Locate the cell with the specified text and output its (x, y) center coordinate. 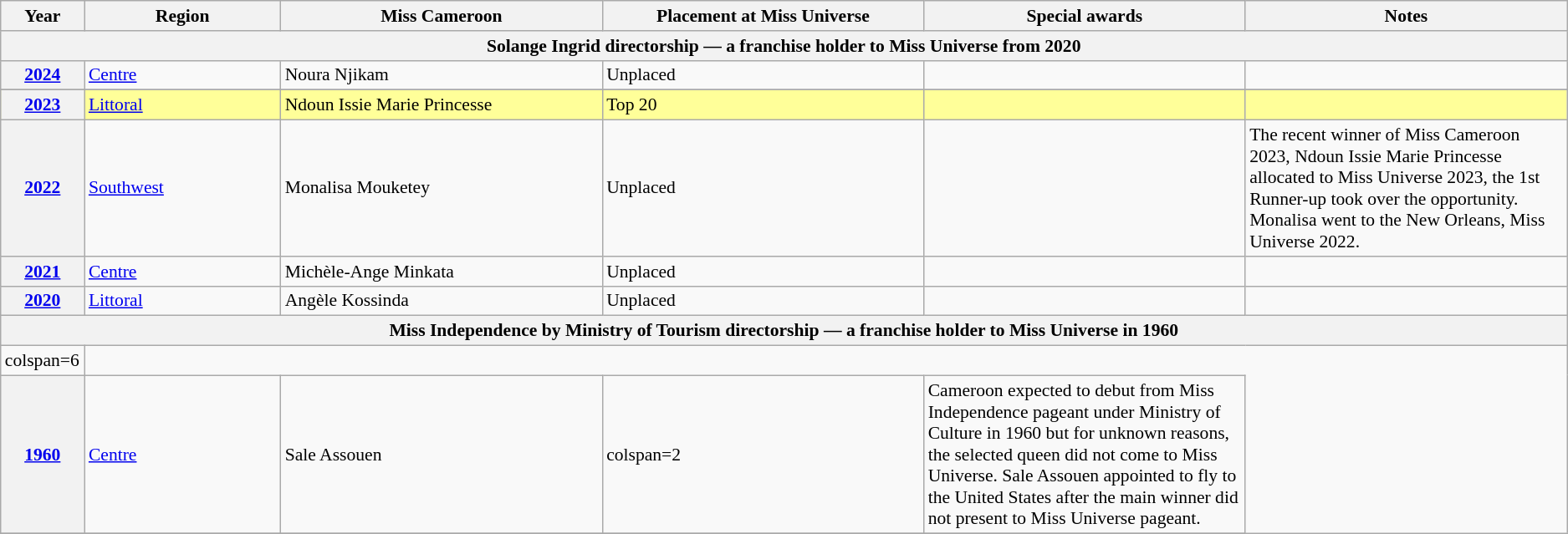
Michèle-Ange Minkata (442, 272)
Region (182, 16)
Ndoun Issie Marie Princesse (442, 105)
Noura Njikam (442, 75)
Miss Cameroon (442, 16)
Miss Independence by Ministry of Tourism directorship — a franchise holder to Miss Universe in 1960 (784, 331)
Angèle Kossinda (442, 301)
2023 (43, 105)
colspan=2 (763, 455)
Notes (1407, 16)
Southwest (182, 189)
Solange Ingrid directorship — a franchise holder to Miss Universe from 2020 (784, 46)
Sale Assouen (442, 455)
2021 (43, 272)
Special awards (1085, 16)
Monalisa Mouketey (442, 189)
2022 (43, 189)
Top 20 (763, 105)
Placement at Miss Universe (763, 16)
Year (43, 16)
2024 (43, 75)
colspan=6 (43, 361)
2020 (43, 301)
1960 (43, 455)
